Identify which cell holds the provided text, then report its [X, Y] central coordinate. 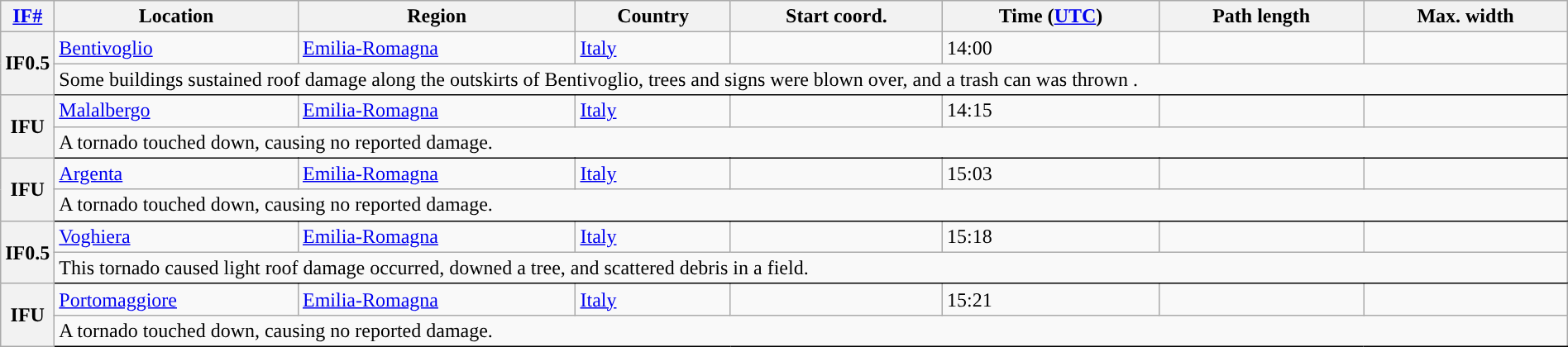
Portomaggiore [177, 299]
Location [177, 17]
Start coord. [836, 17]
15:18 [1051, 236]
14:00 [1051, 48]
Max. width [1465, 17]
Some buildings sustained roof damage along the outskirts of Bentivoglio, trees and signs were blown over, and a trash can was thrown . [810, 79]
Country [653, 17]
Region [437, 17]
Argenta [177, 173]
IF# [28, 17]
Malalbergo [177, 111]
Time (UTC) [1051, 17]
15:21 [1051, 299]
This tornado caused light roof damage occurred, downed a tree, and scattered debris in a field. [810, 268]
15:03 [1051, 173]
14:15 [1051, 111]
Voghiera [177, 236]
Path length [1260, 17]
Bentivoglio [177, 48]
